Locate the cell with the specified text and output its [x, y] center coordinate. 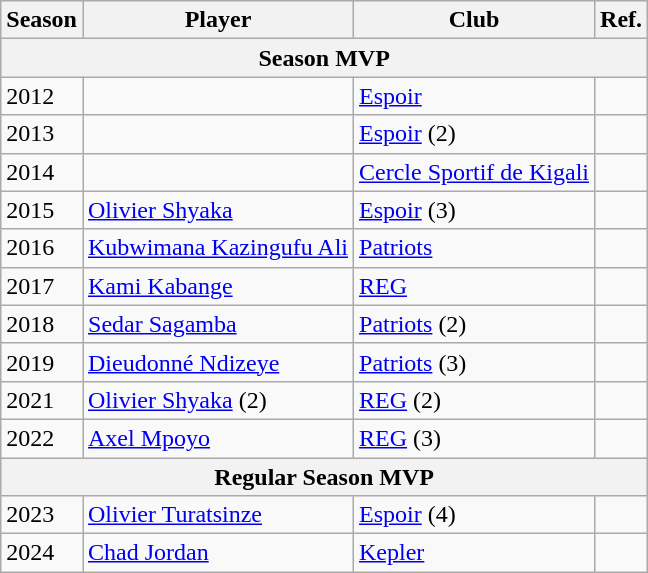
2013 [42, 134]
Kepler [474, 553]
Kubwimana Kazingufu Ali [218, 248]
2018 [42, 324]
Dieudonné Ndizeye [218, 362]
Olivier Shyaka [218, 210]
2012 [42, 96]
2024 [42, 553]
Patriots [474, 248]
Espoir (2) [474, 134]
Olivier Shyaka (2) [218, 400]
Espoir (4) [474, 515]
Patriots (2) [474, 324]
Player [218, 20]
2019 [42, 362]
Club [474, 20]
Chad Jordan [218, 553]
REG (2) [474, 400]
Season [42, 20]
Sedar Sagamba [218, 324]
Patriots (3) [474, 362]
REG [474, 286]
REG (3) [474, 438]
Espoir [474, 96]
2022 [42, 438]
Olivier Turatsinze [218, 515]
2021 [42, 400]
Season MVP [324, 58]
Kami Kabange [218, 286]
Espoir (3) [474, 210]
2014 [42, 172]
Ref. [622, 20]
2016 [42, 248]
2015 [42, 210]
Axel Mpoyo [218, 438]
2017 [42, 286]
Regular Season MVP [324, 477]
2023 [42, 515]
Cercle Sportif de Kigali [474, 172]
